Capture the cell that displays the provided text and extract its [X, Y] central coordinate. 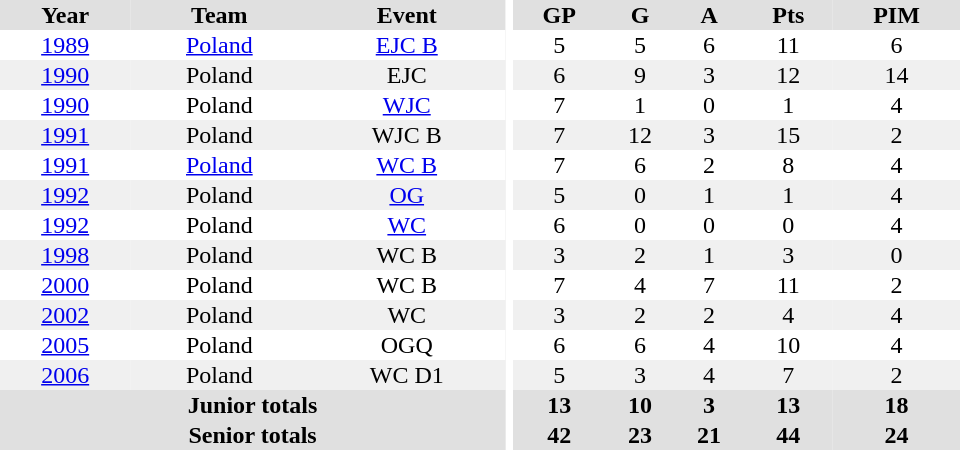
OGQ [406, 345]
Senior totals [252, 435]
Junior totals [252, 405]
Team [219, 15]
15 [788, 135]
G [640, 15]
WJC B [406, 135]
2006 [65, 375]
PIM [896, 15]
EJC [406, 75]
23 [640, 435]
8 [788, 165]
OG [406, 195]
14 [896, 75]
1998 [65, 255]
EJC B [406, 45]
1989 [65, 45]
2000 [65, 285]
44 [788, 435]
24 [896, 435]
9 [640, 75]
WJC [406, 105]
21 [710, 435]
GP [560, 15]
2005 [65, 345]
42 [560, 435]
2002 [65, 315]
Pts [788, 15]
WC D1 [406, 375]
18 [896, 405]
Event [406, 15]
A [710, 15]
Year [65, 15]
